Return [X, Y] of the center of cell containing provided text 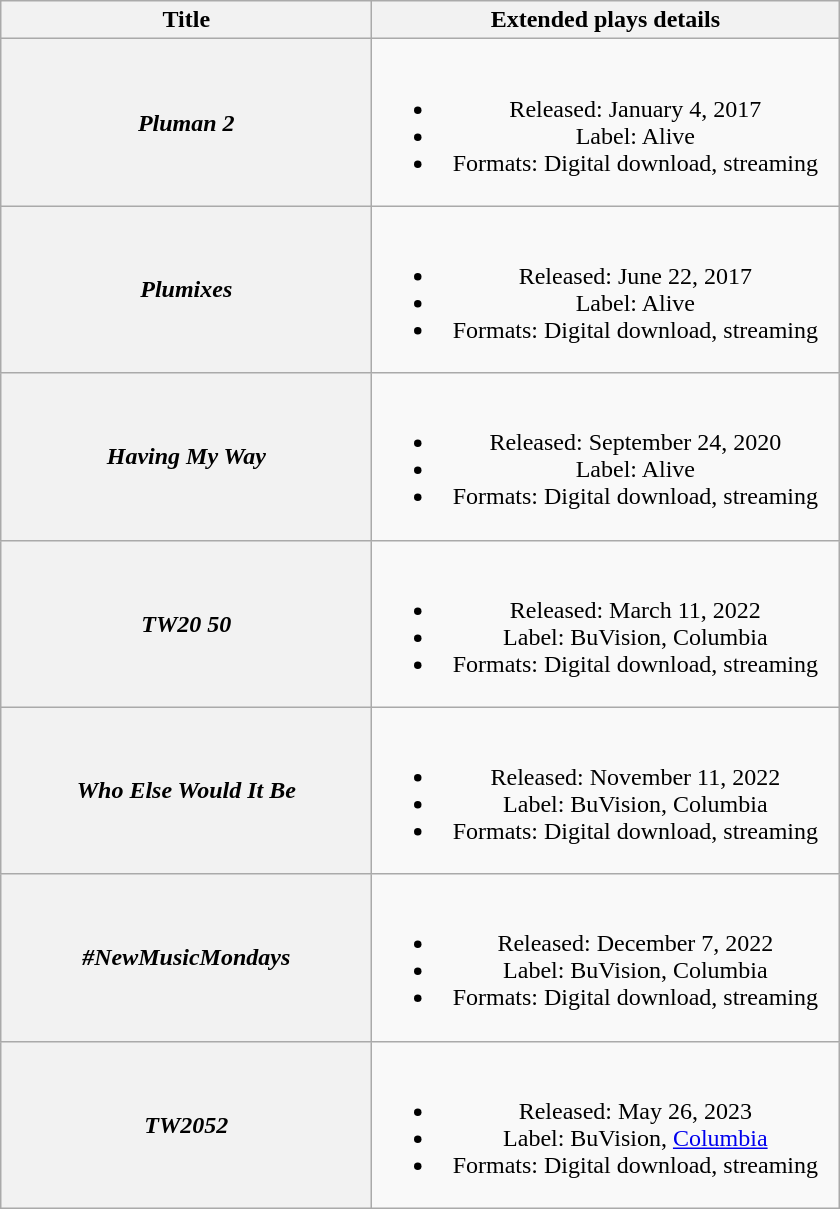
Having My Way [186, 456]
Title [186, 20]
Released: March 11, 2022Label: BuVision, ColumbiaFormats: Digital download, streaming [606, 624]
Released: September 24, 2020Label: AliveFormats: Digital download, streaming [606, 456]
Pluman 2 [186, 122]
#NewMusicMondays [186, 958]
Released: May 26, 2023Label: BuVision, ColumbiaFormats: Digital download, streaming [606, 1124]
Extended plays details [606, 20]
Released: January 4, 2017Label: AliveFormats: Digital download, streaming [606, 122]
Released: December 7, 2022Label: BuVision, ColumbiaFormats: Digital download, streaming [606, 958]
Who Else Would It Be [186, 790]
Released: November 11, 2022Label: BuVision, ColumbiaFormats: Digital download, streaming [606, 790]
Plumixes [186, 290]
Released: June 22, 2017Label: AliveFormats: Digital download, streaming [606, 290]
TW2052 [186, 1124]
TW20 50 [186, 624]
